Capture the cell that displays the provided text and extract its [x, y] central coordinate. 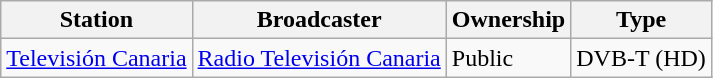
Broadcaster [319, 20]
Station [96, 20]
DVB-T (HD) [642, 58]
Public [508, 58]
Televisión Canaria [96, 58]
Radio Televisión Canaria [319, 58]
Type [642, 20]
Ownership [508, 20]
